Pinpoint the cell where the given text exists, returning its [X, Y] midpoint coordinate. 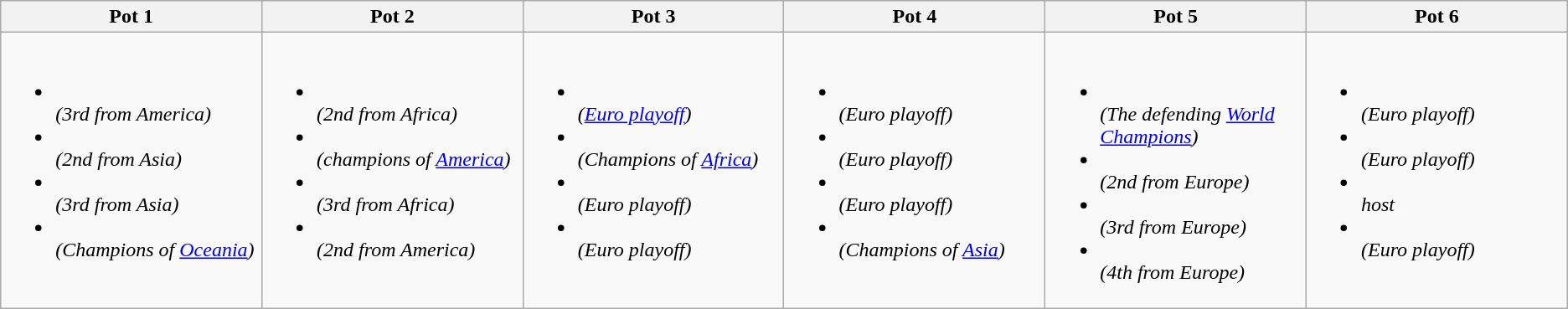
Pot 5 [1176, 17]
(Euro playoff)(Euro playoff)(Euro playoff)(Champions of Asia) [915, 171]
Pot 1 [132, 17]
(3rd from America)(2nd from Asia)(3rd from Asia)(Champions of Oceania) [132, 171]
Pot 2 [392, 17]
(The defending World Champions)(2nd from Europe)(3rd from Europe)(4th from Europe) [1176, 171]
Pot 3 [653, 17]
Pot 6 [1436, 17]
Pot 4 [915, 17]
(2nd from Africa)(champions of America)(3rd from Africa)(2nd from America) [392, 171]
(Euro playoff)(Champions of Africa)(Euro playoff)(Euro playoff) [653, 171]
(Euro playoff)(Euro playoff)host (Euro playoff) [1436, 171]
